Return the [x, y] coordinate for the center point of the cell that contains the specified text.  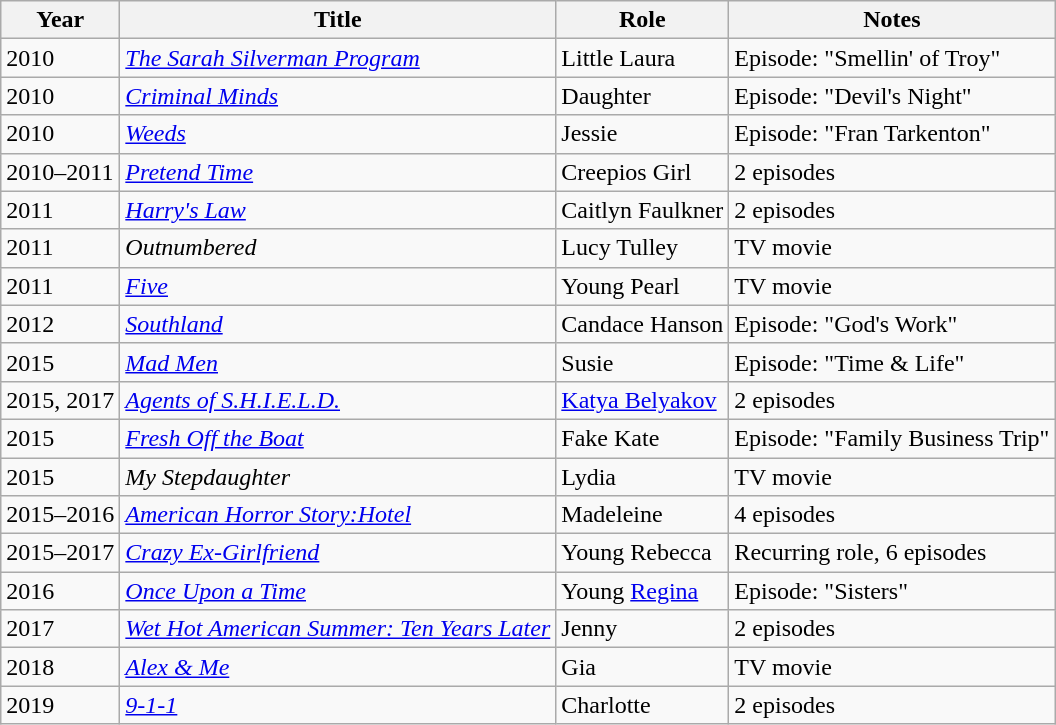
Episode: "Smellin' of Troy" [892, 58]
Charlotte [642, 705]
Episode: "Time & Life" [892, 362]
2015–2016 [60, 515]
Jenny [642, 629]
Outnumbered [338, 248]
Notes [892, 20]
Young Rebecca [642, 553]
Episode: "Devil's Night" [892, 96]
My Stepdaughter [338, 477]
Recurring role, 6 episodes [892, 553]
Episode: "Fran Tarkenton" [892, 134]
Criminal Minds [338, 96]
The Sarah Silverman Program [338, 58]
American Horror Story:Hotel [338, 515]
Episode: "Sisters" [892, 591]
9-1-1 [338, 705]
2015, 2017 [60, 400]
Five [338, 286]
2018 [60, 667]
Candace Hanson [642, 324]
Pretend Time [338, 172]
4 episodes [892, 515]
Caitlyn Faulkner [642, 210]
Episode: "God's Work" [892, 324]
2019 [60, 705]
Weeds [338, 134]
2010–2011 [60, 172]
Wet Hot American Summer: Ten Years Later [338, 629]
2015–2017 [60, 553]
Year [60, 20]
2012 [60, 324]
Jessie [642, 134]
Alex & Me [338, 667]
Southland [338, 324]
Creepios Girl [642, 172]
Lydia [642, 477]
2016 [60, 591]
Young Regina [642, 591]
Lucy Tulley [642, 248]
Daughter [642, 96]
Once Upon a Time [338, 591]
Gia [642, 667]
Little Laura [642, 58]
Role [642, 20]
Mad Men [338, 362]
Fresh Off the Boat [338, 438]
Agents of S.H.I.E.L.D. [338, 400]
Fake Kate [642, 438]
Madeleine [642, 515]
Susie [642, 362]
Title [338, 20]
2017 [60, 629]
Harry's Law [338, 210]
Katya Belyakov [642, 400]
Crazy Ex-Girlfriend [338, 553]
Young Pearl [642, 286]
Episode: "Family Business Trip" [892, 438]
